Locate the cell with the specified text and output its [X, Y] center coordinate. 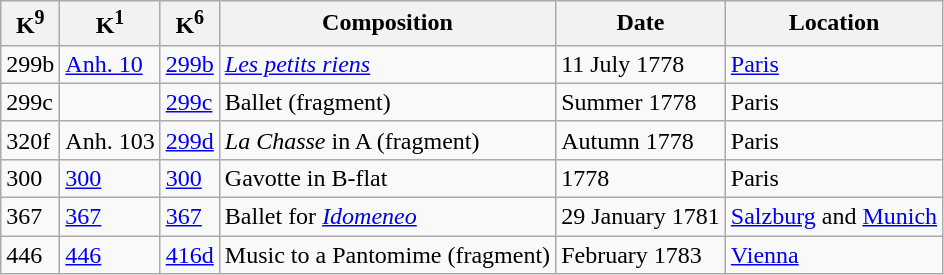
11 July 1778 [641, 64]
416d [190, 255]
Salzburg and Munich [834, 217]
29 January 1781 [641, 217]
La Chasse in A (fragment) [387, 140]
Date [641, 24]
K1 [110, 24]
Vienna [834, 255]
Autumn 1778 [641, 140]
K6 [190, 24]
299d [190, 140]
February 1783 [641, 255]
Location [834, 24]
K9 [30, 24]
Summer 1778 [641, 102]
Composition [387, 24]
Ballet for Idomeneo [387, 217]
Music to a Pantomime (fragment) [387, 255]
Ballet (fragment) [387, 102]
Les petits riens [387, 64]
Anh. 10 [110, 64]
320f [30, 140]
1778 [641, 178]
Anh. 103 [110, 140]
Gavotte in B-flat [387, 178]
